For the text-containing cell, return its midpoint in (X, Y) coordinate format. 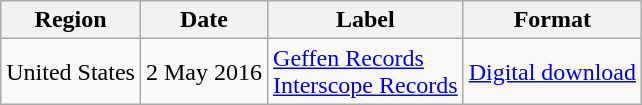
Digital download (552, 72)
Label (366, 20)
Format (552, 20)
Geffen RecordsInterscope Records (366, 72)
2 May 2016 (204, 72)
Region (71, 20)
Date (204, 20)
United States (71, 72)
